Scan for the cell matching the given text and deliver its [x, y] coordinate at center. 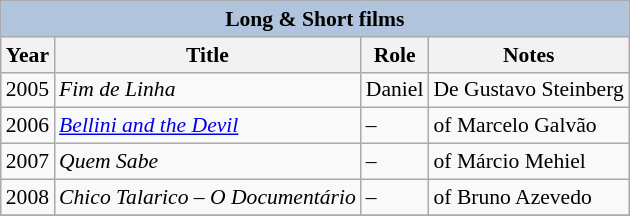
Quem Sabe [208, 162]
Year [28, 55]
Role [395, 55]
Title [208, 55]
Chico Talarico – O Documentário [208, 197]
Long & Short films [315, 19]
De Gustavo Steinberg [528, 90]
of Marcelo Galvão [528, 126]
of Bruno Azevedo [528, 197]
Notes [528, 55]
of Márcio Mehiel [528, 162]
2005 [28, 90]
Bellini and the Devil [208, 126]
2008 [28, 197]
2006 [28, 126]
Daniel [395, 90]
Fim de Linha [208, 90]
2007 [28, 162]
